Capture the cell that displays the provided text and extract its (x, y) central coordinate. 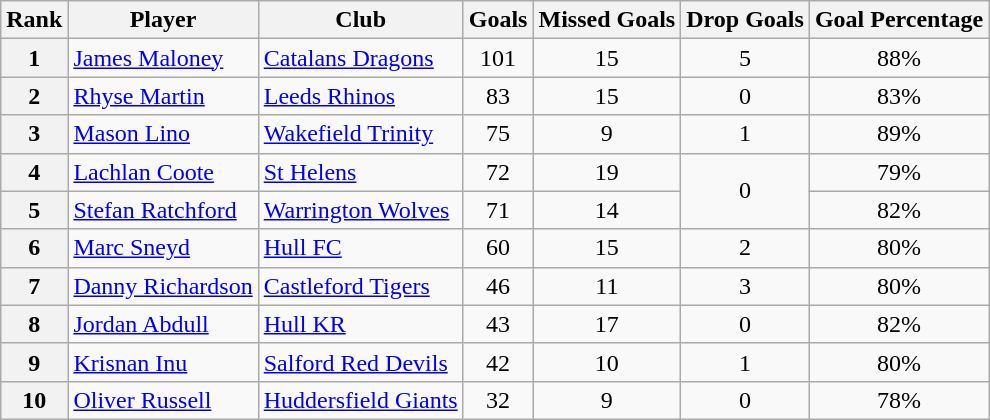
83 (498, 96)
6 (34, 248)
17 (607, 324)
Salford Red Devils (360, 362)
Marc Sneyd (163, 248)
Huddersfield Giants (360, 400)
James Maloney (163, 58)
Drop Goals (746, 20)
Castleford Tigers (360, 286)
Goals (498, 20)
46 (498, 286)
11 (607, 286)
Missed Goals (607, 20)
89% (898, 134)
Lachlan Coote (163, 172)
Goal Percentage (898, 20)
75 (498, 134)
101 (498, 58)
4 (34, 172)
Jordan Abdull (163, 324)
St Helens (360, 172)
78% (898, 400)
Hull FC (360, 248)
Oliver Russell (163, 400)
Hull KR (360, 324)
79% (898, 172)
Wakefield Trinity (360, 134)
43 (498, 324)
Mason Lino (163, 134)
Catalans Dragons (360, 58)
60 (498, 248)
88% (898, 58)
71 (498, 210)
14 (607, 210)
Rhyse Martin (163, 96)
Club (360, 20)
8 (34, 324)
72 (498, 172)
42 (498, 362)
Player (163, 20)
32 (498, 400)
Warrington Wolves (360, 210)
7 (34, 286)
Rank (34, 20)
Danny Richardson (163, 286)
Leeds Rhinos (360, 96)
19 (607, 172)
83% (898, 96)
Stefan Ratchford (163, 210)
Krisnan Inu (163, 362)
